From the cell containing the given text, extract its center point as (X, Y) coordinate. 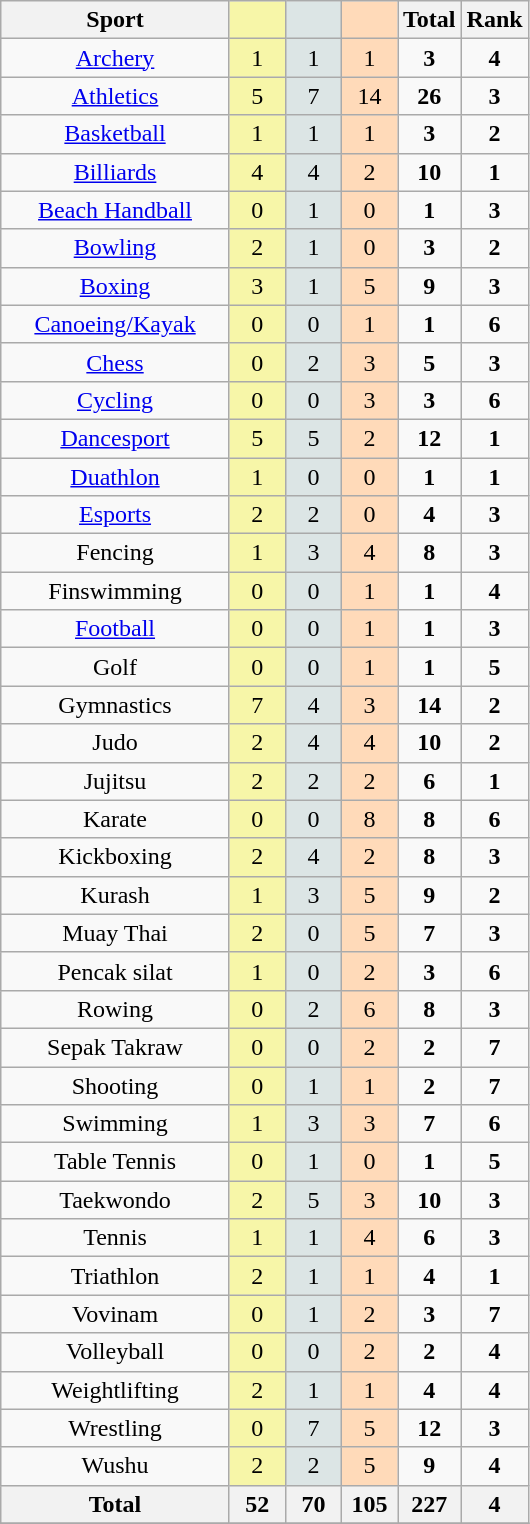
Football (116, 629)
Taekwondo (116, 1200)
Gymnastics (116, 705)
Volleyball (116, 1352)
Jujitsu (116, 781)
Duathlon (116, 477)
Rank (494, 20)
Bowling (116, 248)
Vovinam (116, 1314)
70 (313, 1504)
227 (430, 1504)
Fencing (116, 553)
Esports (116, 515)
Billiards (116, 172)
Kickboxing (116, 857)
Cycling (116, 400)
Wushu (116, 1466)
Wrestling (116, 1428)
Swimming (116, 1124)
Beach Handball (116, 210)
Karate (116, 819)
Sepak Takraw (116, 1047)
Boxing (116, 286)
Rowing (116, 1009)
Chess (116, 362)
Finswimming (116, 591)
Dancesport (116, 438)
Athletics (116, 96)
Sport (116, 20)
105 (369, 1504)
Kurash (116, 895)
Judo (116, 743)
52 (257, 1504)
Archery (116, 58)
Muay Thai (116, 933)
Weightlifting (116, 1390)
Pencak silat (116, 971)
Basketball (116, 134)
Triathlon (116, 1276)
Tennis (116, 1238)
Golf (116, 667)
26 (430, 96)
Canoeing/Kayak (116, 324)
Shooting (116, 1085)
Table Tennis (116, 1162)
